Scan for the cell matching the given text and deliver its (x, y) coordinate at center. 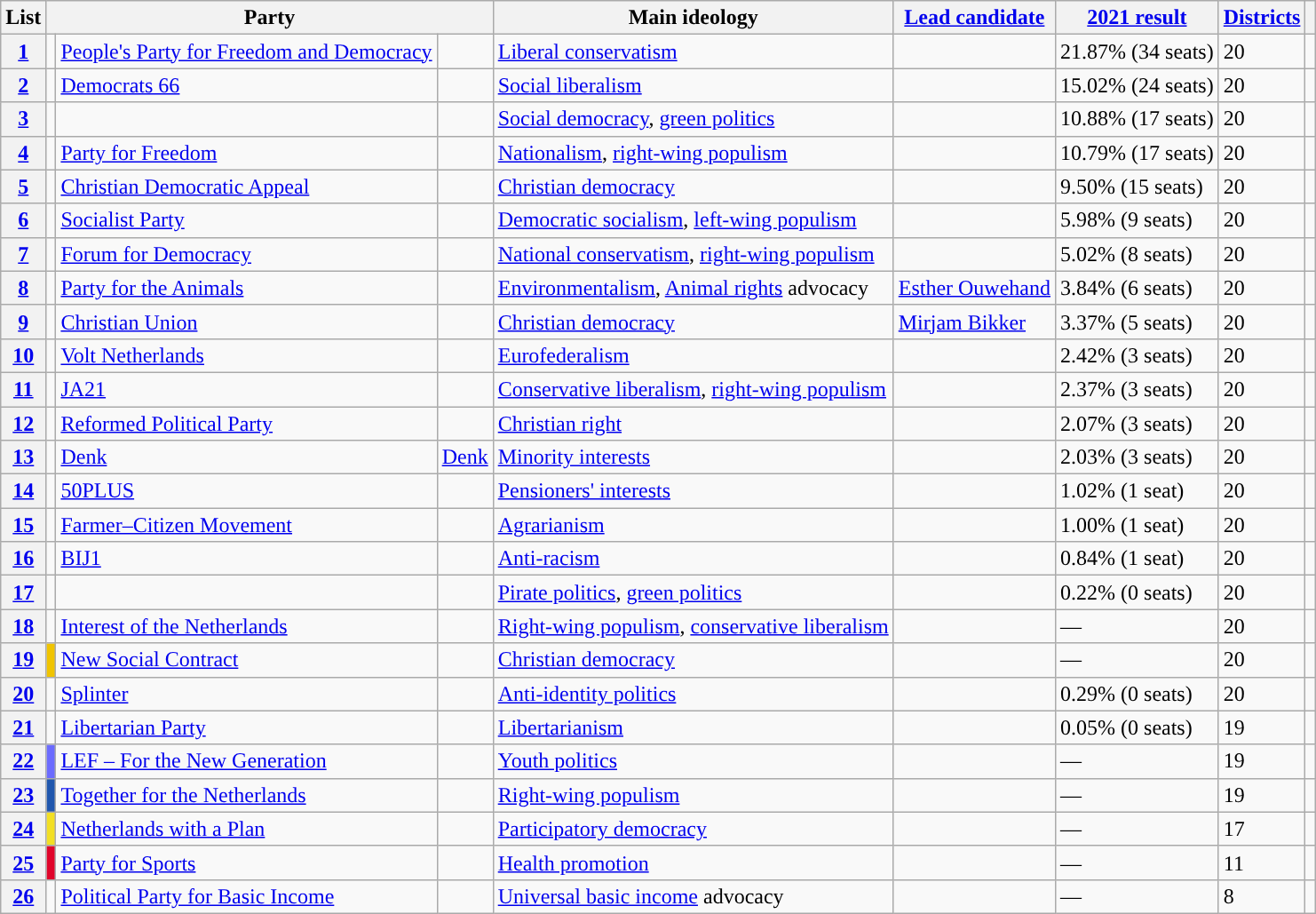
Christian right (693, 424)
1.02% (1 seat) (1138, 491)
Main ideology (693, 18)
2 (23, 85)
50PLUS (247, 491)
Social democracy, green politics (693, 119)
21 (23, 727)
Party for the Animals (247, 288)
0.29% (0 seats) (1138, 694)
2.42% (3 seats) (1138, 355)
Party for Freedom (247, 153)
Together for the Netherlands (247, 795)
6 (23, 220)
3.84% (6 seats) (1138, 288)
Pirate politics, green politics (693, 592)
National conservatism, right-wing populism (693, 254)
18 (23, 626)
2.07% (3 seats) (1138, 424)
Christian Union (247, 322)
10 (23, 355)
3 (23, 119)
Anti-identity politics (693, 694)
13 (23, 457)
Netherlands with a Plan (247, 829)
15.02% (24 seats) (1138, 85)
Party for Sports (247, 862)
2.03% (3 seats) (1138, 457)
Universal basic income advocacy (693, 896)
15 (23, 525)
Volt Netherlands (247, 355)
Party (270, 18)
12 (23, 424)
25 (23, 862)
0.05% (0 seats) (1138, 727)
2021 result (1138, 18)
14 (23, 491)
Democrats 66 (247, 85)
Social liberalism (693, 85)
1.00% (1 seat) (1138, 525)
10.88% (17 seats) (1138, 119)
Participatory democracy (693, 829)
People's Party for Freedom and Democracy (247, 52)
Conservative liberalism, right-wing populism (693, 389)
New Social Contract (247, 660)
5.02% (8 seats) (1138, 254)
Christian Democratic Appeal (247, 187)
Libertarianism (693, 727)
List (23, 18)
Forum for Democracy (247, 254)
24 (23, 829)
0.22% (0 seats) (1138, 592)
Reformed Political Party (247, 424)
1 (23, 52)
Interest of the Netherlands (247, 626)
Political Party for Basic Income (247, 896)
10.79% (17 seats) (1138, 153)
5.98% (9 seats) (1138, 220)
Lead candidate (974, 18)
Mirjam Bikker (974, 322)
23 (23, 795)
LEF – For the New Generation (247, 761)
4 (23, 153)
Youth politics (693, 761)
5 (23, 187)
Environmentalism, Animal rights advocacy (693, 288)
Districts (1262, 18)
3.37% (5 seats) (1138, 322)
0.84% (1 seat) (1138, 559)
Eurofederalism (693, 355)
Libertarian Party (247, 727)
Right-wing populism, conservative liberalism (693, 626)
Agrarianism (693, 525)
2.37% (3 seats) (1138, 389)
Splinter (247, 694)
Health promotion (693, 862)
Democratic socialism, left-wing populism (693, 220)
9.50% (15 seats) (1138, 187)
Minority interests (693, 457)
Right-wing populism (693, 795)
Socialist Party (247, 220)
9 (23, 322)
Liberal conservatism (693, 52)
26 (23, 896)
Esther Ouwehand (974, 288)
22 (23, 761)
Nationalism, right-wing populism (693, 153)
Pensioners' interests (693, 491)
Farmer–Citizen Movement (247, 525)
7 (23, 254)
BIJ1 (247, 559)
16 (23, 559)
21.87% (34 seats) (1138, 52)
Anti-racism (693, 559)
JA21 (247, 389)
